Return (x, y) of the center of cell containing provided text 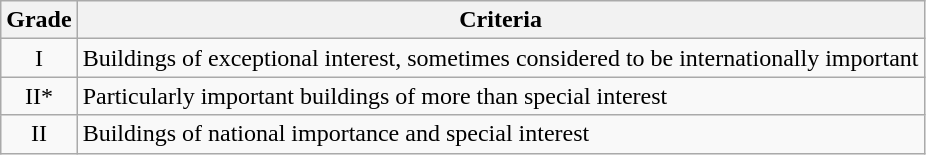
Particularly important buildings of more than special interest (500, 96)
I (39, 58)
Grade (39, 20)
II* (39, 96)
Buildings of national importance and special interest (500, 134)
Criteria (500, 20)
Buildings of exceptional interest, sometimes considered to be internationally important (500, 58)
II (39, 134)
